Return [X, Y] of the center of cell containing provided text 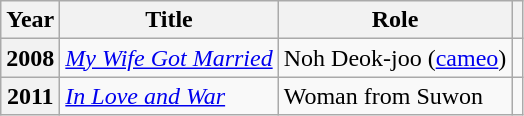
My Wife Got Married [169, 58]
Year [30, 20]
Role [395, 20]
2008 [30, 58]
Noh Deok-joo (cameo) [395, 58]
2011 [30, 96]
Title [169, 20]
Woman from Suwon [395, 96]
In Love and War [169, 96]
